From the cell containing the given text, extract its center point as (X, Y) coordinate. 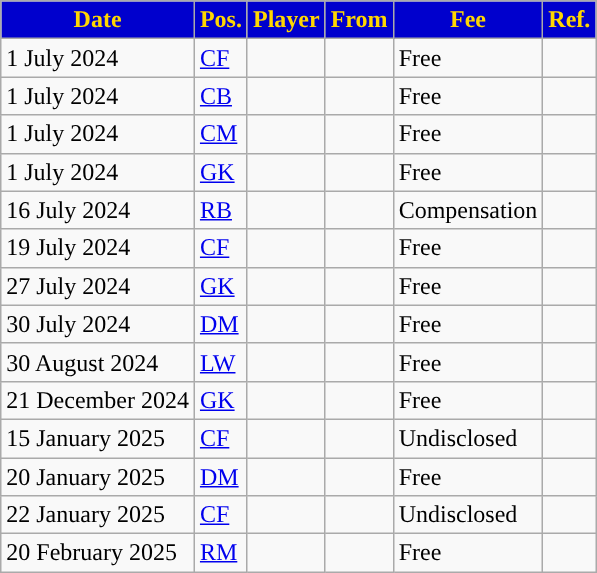
30 July 2024 (98, 324)
20 January 2025 (98, 477)
15 January 2025 (98, 438)
22 January 2025 (98, 515)
19 July 2024 (98, 248)
RB (220, 210)
Pos. (220, 20)
30 August 2024 (98, 362)
Compensation (468, 210)
CB (220, 96)
Player (286, 20)
LW (220, 362)
RM (220, 553)
Ref. (570, 20)
Fee (468, 20)
16 July 2024 (98, 210)
Date (98, 20)
27 July 2024 (98, 286)
From (359, 20)
21 December 2024 (98, 400)
20 February 2025 (98, 553)
CM (220, 134)
